Scan for the cell matching the given text and deliver its (x, y) coordinate at center. 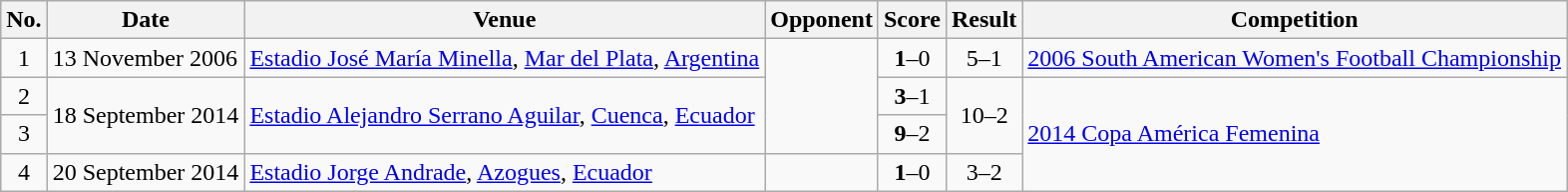
3–2 (983, 172)
4 (24, 172)
Venue (505, 20)
Date (146, 20)
13 November 2006 (146, 58)
Result (983, 20)
Estadio Alejandro Serrano Aguilar, Cuenca, Ecuador (505, 115)
No. (24, 20)
Opponent (822, 20)
1 (24, 58)
2006 South American Women's Football Championship (1295, 58)
3–1 (912, 96)
Estadio Jorge Andrade, Azogues, Ecuador (505, 172)
Estadio José María Minella, Mar del Plata, Argentina (505, 58)
5–1 (983, 58)
10–2 (983, 115)
20 September 2014 (146, 172)
3 (24, 134)
Score (912, 20)
18 September 2014 (146, 115)
Competition (1295, 20)
2014 Copa América Femenina (1295, 134)
9–2 (912, 134)
2 (24, 96)
